Output the (x, y) coordinate of the center of the cell containing the given text.  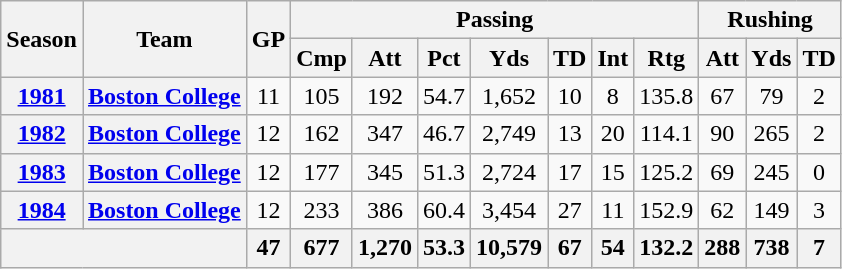
69 (722, 172)
162 (322, 134)
10 (570, 96)
Team (164, 39)
13 (570, 134)
Rtg (666, 58)
51.3 (444, 172)
1983 (42, 172)
0 (819, 172)
46.7 (444, 134)
132.2 (666, 248)
2,724 (508, 172)
152.9 (666, 210)
1,270 (384, 248)
177 (322, 172)
10,579 (508, 248)
738 (772, 248)
GP (268, 39)
1981 (42, 96)
347 (384, 134)
Cmp (322, 58)
386 (384, 210)
Pct (444, 58)
677 (322, 248)
114.1 (666, 134)
3,454 (508, 210)
17 (570, 172)
54 (613, 248)
20 (613, 134)
245 (772, 172)
Season (42, 39)
90 (722, 134)
1982 (42, 134)
53.3 (444, 248)
288 (722, 248)
1984 (42, 210)
Int (613, 58)
47 (268, 248)
62 (722, 210)
1,652 (508, 96)
Passing (495, 20)
105 (322, 96)
149 (772, 210)
135.8 (666, 96)
8 (613, 96)
60.4 (444, 210)
15 (613, 172)
79 (772, 96)
2,749 (508, 134)
192 (384, 96)
3 (819, 210)
7 (819, 248)
233 (322, 210)
54.7 (444, 96)
27 (570, 210)
125.2 (666, 172)
Rushing (770, 20)
265 (772, 134)
345 (384, 172)
